Locate the cell with the specified text and output its [X, Y] center coordinate. 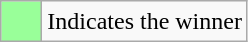
Indicates the winner [145, 22]
